Provide the [x, y] coordinate of the cell's center where the given text is located.  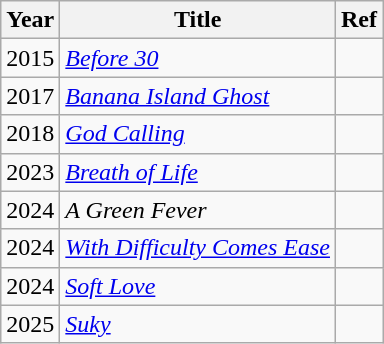
Title [198, 20]
2025 [30, 324]
Before 30 [198, 58]
2023 [30, 172]
Breath of Life [198, 172]
God Calling [198, 134]
Ref [360, 20]
Banana Island Ghost [198, 96]
With Difficulty Comes Ease [198, 248]
Suky [198, 324]
A Green Fever [198, 210]
Year [30, 20]
2017 [30, 96]
Soft Love [198, 286]
2018 [30, 134]
2015 [30, 58]
